Determine the (x, y) coordinate at the center of the cell enclosing the given text.  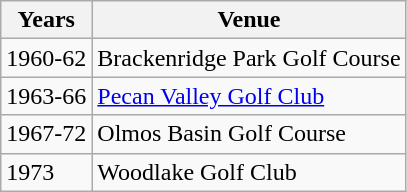
Brackenridge Park Golf Course (249, 58)
Venue (249, 20)
Olmos Basin Golf Course (249, 134)
Pecan Valley Golf Club (249, 96)
Woodlake Golf Club (249, 172)
1960-62 (46, 58)
1967-72 (46, 134)
Years (46, 20)
1963-66 (46, 96)
1973 (46, 172)
